Pinpoint the cell where the given text exists, returning its [X, Y] midpoint coordinate. 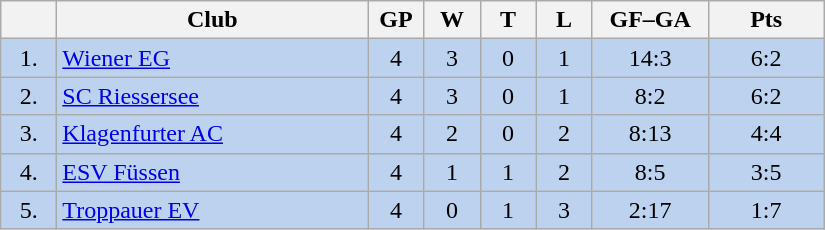
2:17 [650, 210]
Club [212, 20]
5. [29, 210]
1:7 [766, 210]
8:2 [650, 96]
8:13 [650, 134]
2. [29, 96]
SC Riessersee [212, 96]
1. [29, 58]
Troppauer EV [212, 210]
3. [29, 134]
4:4 [766, 134]
3:5 [766, 172]
8:5 [650, 172]
W [452, 20]
14:3 [650, 58]
Wiener EG [212, 58]
4. [29, 172]
GP [396, 20]
GF–GA [650, 20]
L [564, 20]
T [508, 20]
Klagenfurter AC [212, 134]
ESV Füssen [212, 172]
Pts [766, 20]
